Find where the given text appears and provide that cell's center as [x, y] coordinate. 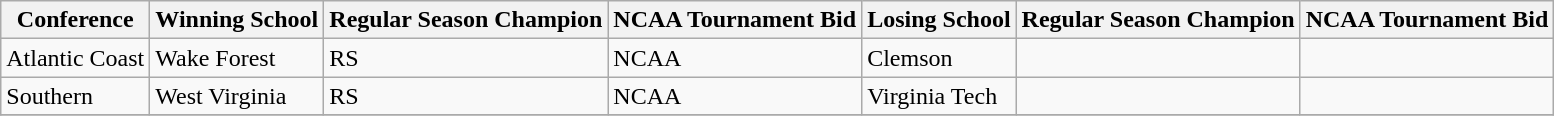
Losing School [939, 20]
Virginia Tech [939, 96]
West Virginia [237, 96]
Conference [76, 20]
Winning School [237, 20]
Wake Forest [237, 58]
Atlantic Coast [76, 58]
Southern [76, 96]
Clemson [939, 58]
